Pinpoint the cell where the given text exists, returning its (X, Y) midpoint coordinate. 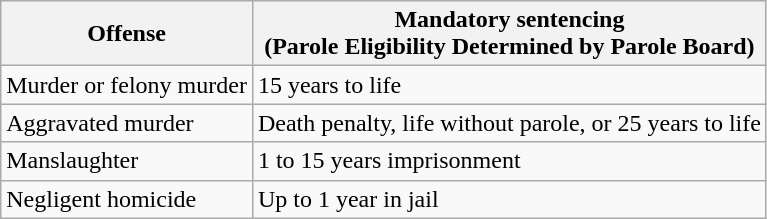
Negligent homicide (127, 199)
1 to 15 years imprisonment (509, 161)
Mandatory sentencing(Parole Eligibility Determined by Parole Board) (509, 34)
Death penalty, life without parole, or 25 years to life (509, 123)
Up to 1 year in jail (509, 199)
15 years to life (509, 85)
Offense (127, 34)
Manslaughter (127, 161)
Murder or felony murder (127, 85)
Aggravated murder (127, 123)
